Scan for the cell matching the given text and deliver its (X, Y) coordinate at center. 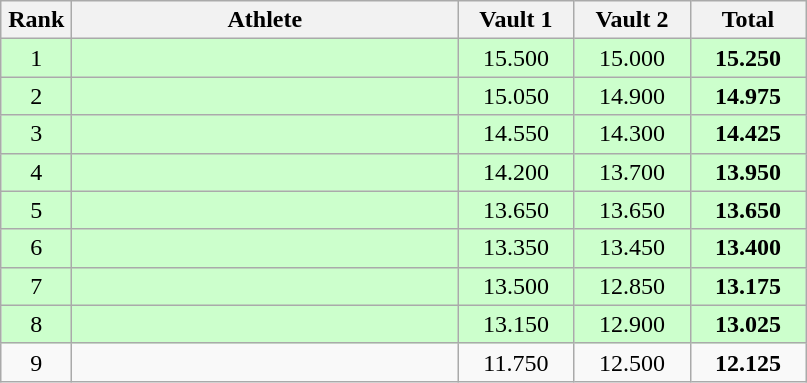
7 (36, 286)
9 (36, 362)
14.900 (632, 96)
6 (36, 248)
14.200 (516, 172)
13.950 (748, 172)
12.125 (748, 362)
13.500 (516, 286)
1 (36, 58)
14.300 (632, 134)
15.500 (516, 58)
13.450 (632, 248)
13.150 (516, 324)
12.850 (632, 286)
Vault 2 (632, 20)
14.975 (748, 96)
Athlete (265, 20)
12.900 (632, 324)
13.025 (748, 324)
14.425 (748, 134)
8 (36, 324)
15.000 (632, 58)
11.750 (516, 362)
3 (36, 134)
2 (36, 96)
12.500 (632, 362)
15.050 (516, 96)
14.550 (516, 134)
13.700 (632, 172)
Vault 1 (516, 20)
Total (748, 20)
13.175 (748, 286)
Rank (36, 20)
15.250 (748, 58)
4 (36, 172)
5 (36, 210)
13.350 (516, 248)
13.400 (748, 248)
